Determine the (x, y) coordinate at the center of the cell enclosing the given text.  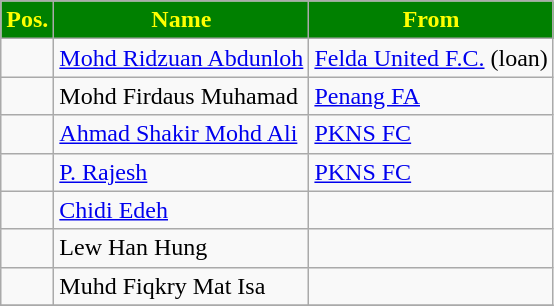
Mohd Ridzuan Abdunloh (182, 58)
Felda United F.C. (loan) (431, 58)
Pos. (28, 20)
Penang FA (431, 96)
Ahmad Shakir Mohd Ali (182, 134)
Lew Han Hung (182, 248)
P. Rajesh (182, 172)
Name (182, 20)
Muhd Fiqkry Mat Isa (182, 286)
From (431, 20)
Chidi Edeh (182, 210)
Mohd Firdaus Muhamad (182, 96)
